For the text-containing cell, return its midpoint in (x, y) coordinate format. 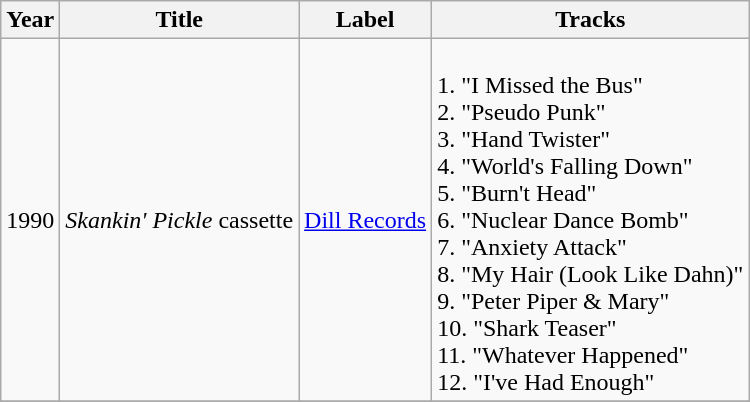
Tracks (590, 20)
Year (30, 20)
1990 (30, 220)
Skankin' Pickle cassette (180, 220)
Label (366, 20)
Dill Records (366, 220)
Title (180, 20)
